Detect which cell encompasses the target text, then output its [x, y] center coordinate. 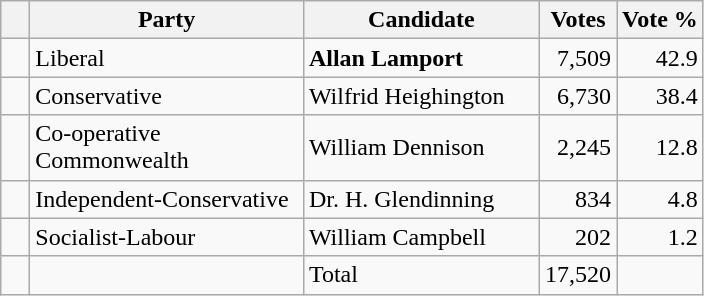
Wilfrid Heighington [421, 96]
Dr. H. Glendinning [421, 199]
2,245 [578, 148]
834 [578, 199]
Socialist-Labour [167, 237]
Votes [578, 20]
42.9 [660, 58]
William Campbell [421, 237]
38.4 [660, 96]
6,730 [578, 96]
Total [421, 275]
1.2 [660, 237]
Liberal [167, 58]
Party [167, 20]
Conservative [167, 96]
Independent-Conservative [167, 199]
4.8 [660, 199]
Co-operative Commonwealth [167, 148]
William Dennison [421, 148]
202 [578, 237]
Candidate [421, 20]
Vote % [660, 20]
7,509 [578, 58]
Allan Lamport [421, 58]
12.8 [660, 148]
17,520 [578, 275]
